For the text-containing cell, return its midpoint in [x, y] coordinate format. 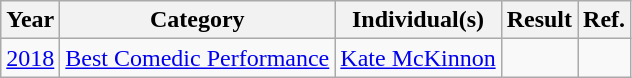
Category [198, 20]
2018 [30, 58]
Kate McKinnon [418, 58]
Ref. [604, 20]
Year [30, 20]
Individual(s) [418, 20]
Best Comedic Performance [198, 58]
Result [539, 20]
